For the text-containing cell, return its midpoint in (X, Y) coordinate format. 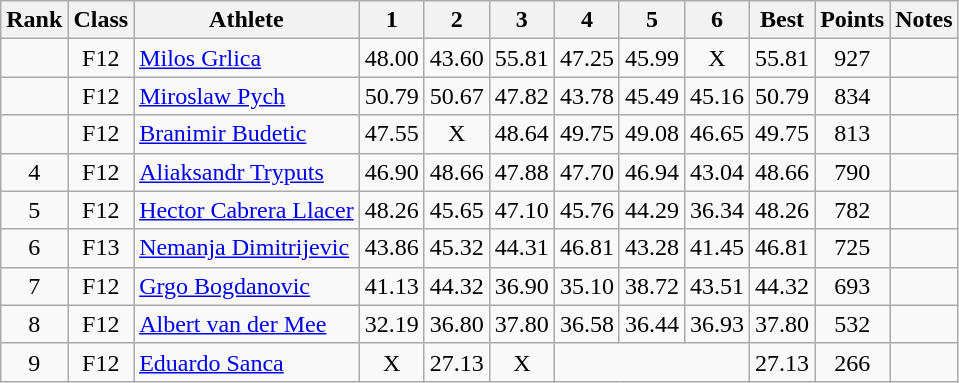
1 (392, 20)
790 (852, 172)
Nemanja Dimitrijevic (247, 248)
725 (852, 248)
43.04 (716, 172)
Branimir Budetic (247, 134)
693 (852, 286)
46.94 (652, 172)
Rank (34, 20)
834 (852, 96)
43.86 (392, 248)
36.34 (716, 210)
45.16 (716, 96)
36.44 (652, 324)
47.10 (522, 210)
45.99 (652, 58)
Class (101, 20)
927 (852, 58)
Athlete (247, 20)
46.65 (716, 134)
782 (852, 210)
3 (522, 20)
Notes (924, 20)
43.60 (456, 58)
35.10 (586, 286)
45.49 (652, 96)
2 (456, 20)
43.51 (716, 286)
41.13 (392, 286)
Albert van der Mee (247, 324)
43.28 (652, 248)
43.78 (586, 96)
50.67 (456, 96)
Points (852, 20)
F13 (101, 248)
48.00 (392, 58)
36.90 (522, 286)
Best (782, 20)
32.19 (392, 324)
45.32 (456, 248)
49.08 (652, 134)
45.65 (456, 210)
47.88 (522, 172)
47.25 (586, 58)
36.58 (586, 324)
38.72 (652, 286)
9 (34, 362)
532 (852, 324)
44.31 (522, 248)
8 (34, 324)
47.82 (522, 96)
46.90 (392, 172)
Grgo Bogdanovic (247, 286)
44.29 (652, 210)
45.76 (586, 210)
813 (852, 134)
47.70 (586, 172)
7 (34, 286)
48.64 (522, 134)
Milos Grlica (247, 58)
36.93 (716, 324)
36.80 (456, 324)
Miroslaw Pych (247, 96)
Eduardo Sanca (247, 362)
47.55 (392, 134)
41.45 (716, 248)
Hector Cabrera Llacer (247, 210)
Aliaksandr Tryputs (247, 172)
266 (852, 362)
